Provide the [x, y] coordinate of the cell's center where the given text is located.  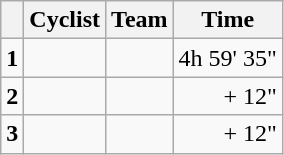
4h 59' 35" [228, 58]
3 [12, 134]
Cyclist [65, 20]
1 [12, 58]
2 [12, 96]
Time [228, 20]
Team [140, 20]
